Provide the [x, y] coordinate of the cell's center where the given text is located.  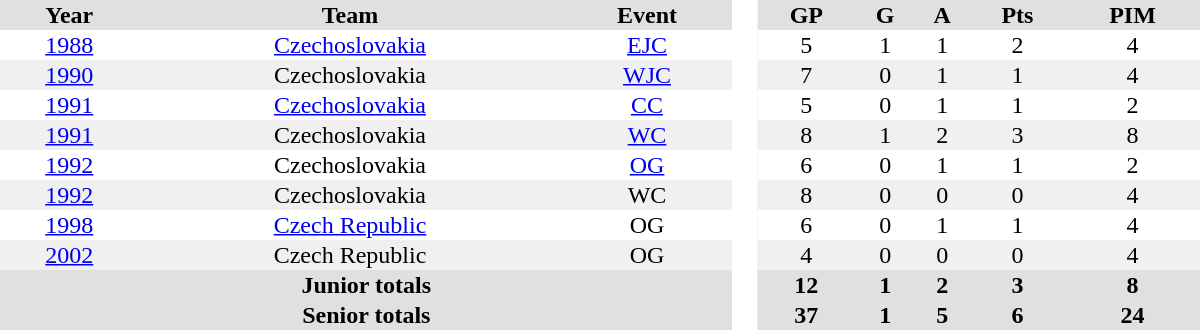
Year [70, 15]
7 [806, 75]
CC [646, 105]
24 [1132, 315]
1998 [70, 225]
1988 [70, 45]
EJC [646, 45]
2002 [70, 255]
A [942, 15]
PIM [1132, 15]
Team [350, 15]
GP [806, 15]
Event [646, 15]
Pts [1018, 15]
1990 [70, 75]
12 [806, 285]
Senior totals [366, 315]
Junior totals [366, 285]
G [886, 15]
37 [806, 315]
WJC [646, 75]
